From the cell containing the given text, extract its center point as (x, y) coordinate. 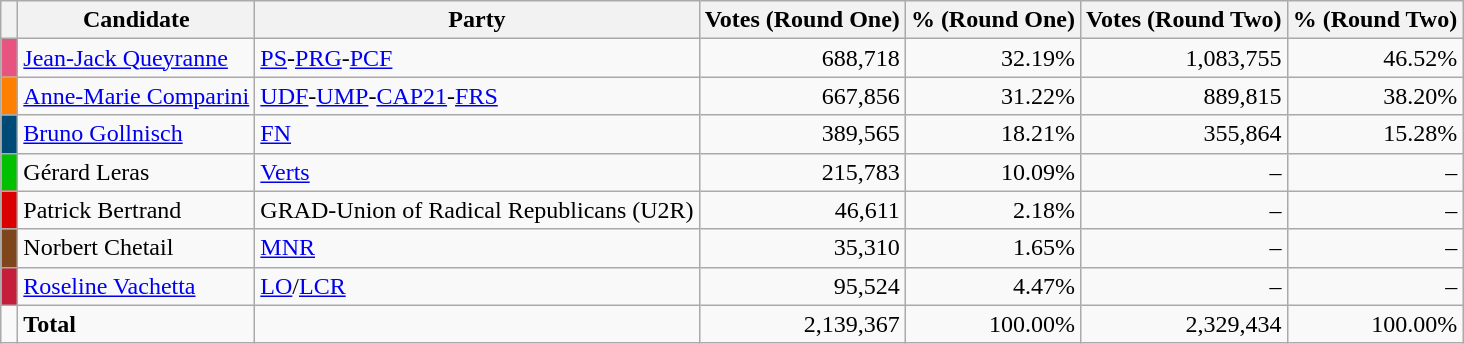
Votes (Round Two) (1184, 20)
Patrick Bertrand (136, 210)
Candidate (136, 20)
Party (477, 20)
LO/LCR (477, 286)
688,718 (802, 58)
Jean-Jack Queyranne (136, 58)
1.65% (992, 248)
2.18% (992, 210)
4.47% (992, 286)
18.21% (992, 134)
889,815 (1184, 96)
46,611 (802, 210)
355,864 (1184, 134)
Bruno Gollnisch (136, 134)
GRAD-Union of Radical Republicans (U2R) (477, 210)
38.20% (1375, 96)
FN (477, 134)
PS-PRG-PCF (477, 58)
389,565 (802, 134)
% (Round One) (992, 20)
Roseline Vachetta (136, 286)
2,329,434 (1184, 324)
32.19% (992, 58)
46.52% (1375, 58)
10.09% (992, 172)
MNR (477, 248)
Anne-Marie Comparini (136, 96)
15.28% (1375, 134)
667,856 (802, 96)
2,139,367 (802, 324)
215,783 (802, 172)
Total (136, 324)
95,524 (802, 286)
% (Round Two) (1375, 20)
35,310 (802, 248)
Norbert Chetail (136, 248)
Verts (477, 172)
UDF-UMP-CAP21-FRS (477, 96)
31.22% (992, 96)
1,083,755 (1184, 58)
Gérard Leras (136, 172)
Votes (Round One) (802, 20)
